Provide the (x, y) coordinate of the cell's center where the given text is located.  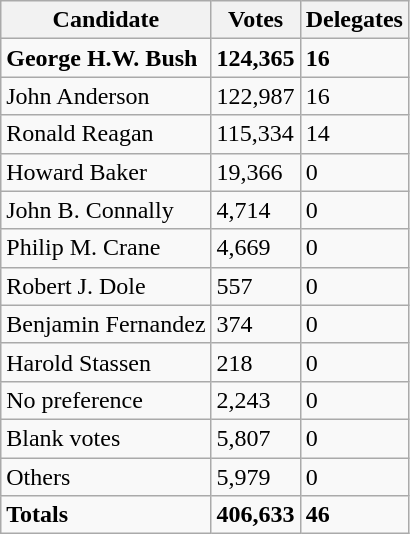
557 (256, 286)
Delegates (354, 20)
Ronald Reagan (106, 134)
Benjamin Fernandez (106, 324)
Howard Baker (106, 172)
John B. Connally (106, 210)
Others (106, 477)
Votes (256, 20)
4,669 (256, 248)
Robert J. Dole (106, 286)
George H.W. Bush (106, 58)
406,633 (256, 515)
Philip M. Crane (106, 248)
4,714 (256, 210)
Harold Stassen (106, 362)
2,243 (256, 400)
Candidate (106, 20)
14 (354, 134)
124,365 (256, 58)
Blank votes (106, 438)
No preference (106, 400)
Totals (106, 515)
5,979 (256, 477)
5,807 (256, 438)
374 (256, 324)
115,334 (256, 134)
46 (354, 515)
218 (256, 362)
122,987 (256, 96)
John Anderson (106, 96)
19,366 (256, 172)
